Determine the (x, y) coordinate at the center of the cell enclosing the given text.  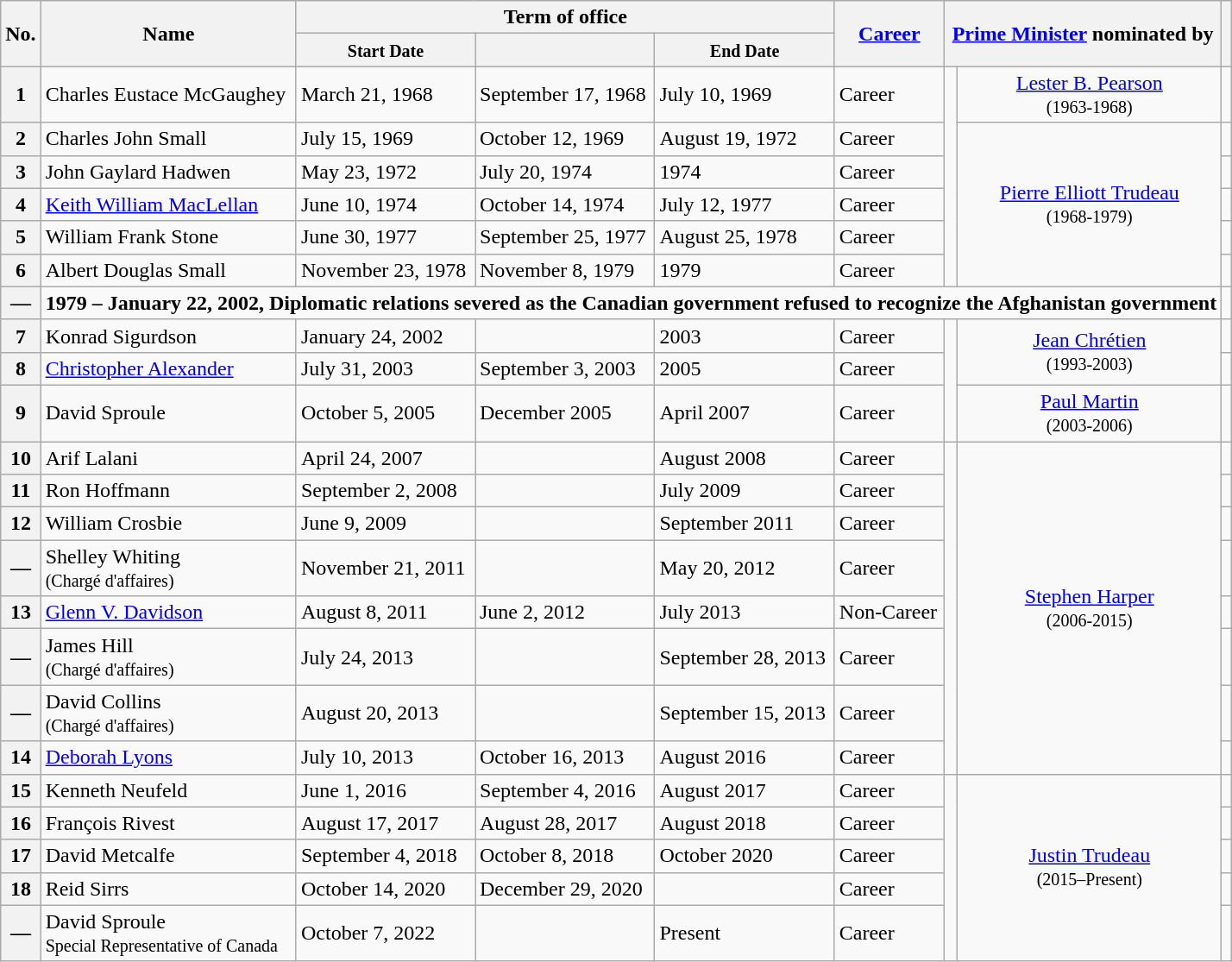
August 19, 1972 (745, 139)
Albert Douglas Small (168, 270)
September 17, 1968 (564, 95)
May 23, 1972 (385, 172)
2 (21, 139)
August 25, 1978 (745, 237)
October 2020 (745, 856)
Term of office (565, 17)
July 10, 1969 (745, 95)
September 2011 (745, 524)
September 28, 2013 (745, 657)
September 2, 2008 (385, 491)
End Date (745, 50)
13 (21, 613)
William Crosbie (168, 524)
April 2007 (745, 412)
17 (21, 856)
Ron Hoffmann (168, 491)
11 (21, 491)
October 8, 2018 (564, 856)
12 (21, 524)
June 1, 2016 (385, 790)
Jean Chrétien(1993-2003) (1090, 352)
14 (21, 758)
18 (21, 889)
August 20, 2013 (385, 713)
July 10, 2013 (385, 758)
4 (21, 204)
3 (21, 172)
July 31, 2003 (385, 368)
August 2018 (745, 823)
August 2008 (745, 458)
August 8, 2011 (385, 613)
1 (21, 95)
September 25, 1977 (564, 237)
July 2013 (745, 613)
Lester B. Pearson(1963-1968) (1090, 95)
Glenn V. Davidson (168, 613)
September 4, 2018 (385, 856)
December 2005 (564, 412)
December 29, 2020 (564, 889)
James Hill(Chargé d'affaires) (168, 657)
1979 (745, 270)
9 (21, 412)
François Rivest (168, 823)
David Sproule (168, 412)
15 (21, 790)
Keith William MacLellan (168, 204)
Justin Trudeau(2015–Present) (1090, 868)
July 24, 2013 (385, 657)
Deborah Lyons (168, 758)
16 (21, 823)
Konrad Sigurdson (168, 336)
1979 – January 22, 2002, Diplomatic relations severed as the Canadian government refused to recognize the Afghanistan government (632, 303)
Charles John Small (168, 139)
Kenneth Neufeld (168, 790)
June 9, 2009 (385, 524)
August 17, 2017 (385, 823)
6 (21, 270)
Start Date (385, 50)
March 21, 1968 (385, 95)
October 14, 1974 (564, 204)
Name (168, 34)
Paul Martin(2003-2006) (1090, 412)
10 (21, 458)
September 3, 2003 (564, 368)
David Metcalfe (168, 856)
Charles Eustace McGaughey (168, 95)
Shelley Whiting(Chargé d'affaires) (168, 568)
Reid Sirrs (168, 889)
August 28, 2017 (564, 823)
November 8, 1979 (564, 270)
November 23, 1978 (385, 270)
January 24, 2002 (385, 336)
Christopher Alexander (168, 368)
October 12, 1969 (564, 139)
2005 (745, 368)
David SprouleSpecial Representative of Canada (168, 934)
October 14, 2020 (385, 889)
2003 (745, 336)
Non-Career (889, 613)
October 16, 2013 (564, 758)
October 5, 2005 (385, 412)
July 15, 1969 (385, 139)
July 2009 (745, 491)
1974 (745, 172)
June 2, 2012 (564, 613)
November 21, 2011 (385, 568)
October 7, 2022 (385, 934)
May 20, 2012 (745, 568)
Pierre Elliott Trudeau(1968-1979) (1090, 204)
August 2016 (745, 758)
September 15, 2013 (745, 713)
7 (21, 336)
William Frank Stone (168, 237)
Arif Lalani (168, 458)
5 (21, 237)
April 24, 2007 (385, 458)
Prime Minister nominated by (1082, 34)
David Collins(Chargé d'affaires) (168, 713)
June 10, 1974 (385, 204)
No. (21, 34)
John Gaylard Hadwen (168, 172)
Stephen Harper(2006-2015) (1090, 608)
July 12, 1977 (745, 204)
September 4, 2016 (564, 790)
Present (745, 934)
8 (21, 368)
August 2017 (745, 790)
June 30, 1977 (385, 237)
July 20, 1974 (564, 172)
